Return the (x, y) coordinate for the center point of the cell that contains the specified text.  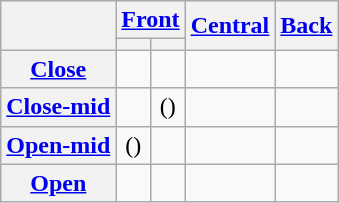
Open (58, 183)
Front (150, 20)
Central (230, 26)
Close (58, 69)
Close-mid (58, 107)
Back (306, 26)
Open-mid (58, 145)
